Capture the cell that displays the provided text and extract its (x, y) central coordinate. 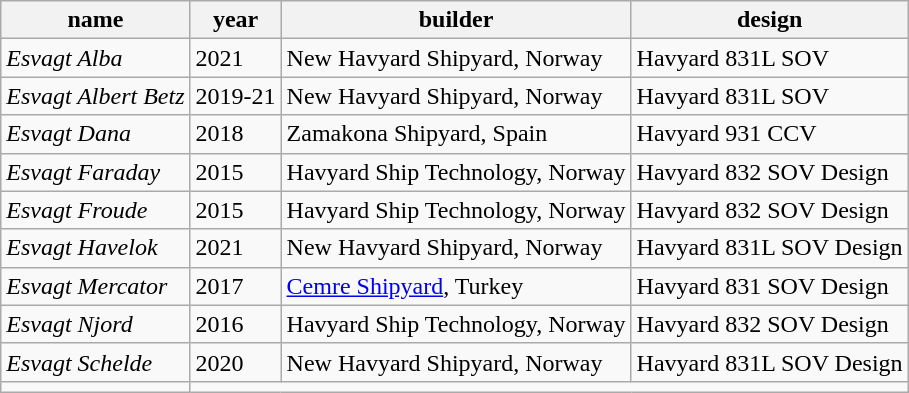
year (236, 20)
Esvagt Njord (96, 324)
name (96, 20)
Esvagt Froude (96, 210)
builder (456, 20)
Cemre Shipyard, Turkey (456, 286)
Havyard 831 SOV Design (770, 286)
Esvagt Dana (96, 134)
2017 (236, 286)
Esvagt Faraday (96, 172)
2018 (236, 134)
Esvagt Havelok (96, 248)
Esvagt Alba (96, 58)
Esvagt Schelde (96, 362)
Esvagt Albert Betz (96, 96)
2020 (236, 362)
2016 (236, 324)
design (770, 20)
Esvagt Mercator (96, 286)
Havyard 931 CCV (770, 134)
2019-21 (236, 96)
Zamakona Shipyard, Spain (456, 134)
